Scan for the cell matching the given text and deliver its [x, y] coordinate at center. 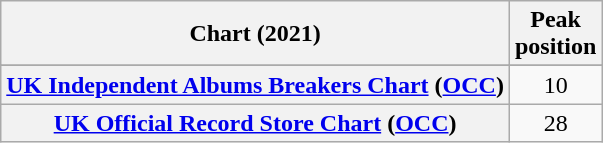
28 [555, 123]
Chart (2021) [256, 34]
Peakposition [555, 34]
10 [555, 85]
UK Official Record Store Chart (OCC) [256, 123]
UK Independent Albums Breakers Chart (OCC) [256, 85]
